Scan for the cell matching the given text and deliver its [X, Y] coordinate at center. 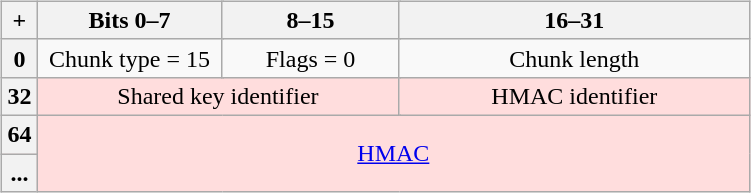
HMAC identifier [574, 96]
32 [20, 96]
... [20, 173]
Shared key identifier [218, 96]
HMAC [394, 153]
Chunk type = 15 [130, 58]
16–31 [574, 20]
8–15 [310, 20]
Chunk length [574, 58]
Flags = 0 [310, 58]
0 [20, 58]
Bits 0–7 [130, 20]
+ [20, 20]
64 [20, 134]
